Identify which cell holds the provided text, then report its [x, y] central coordinate. 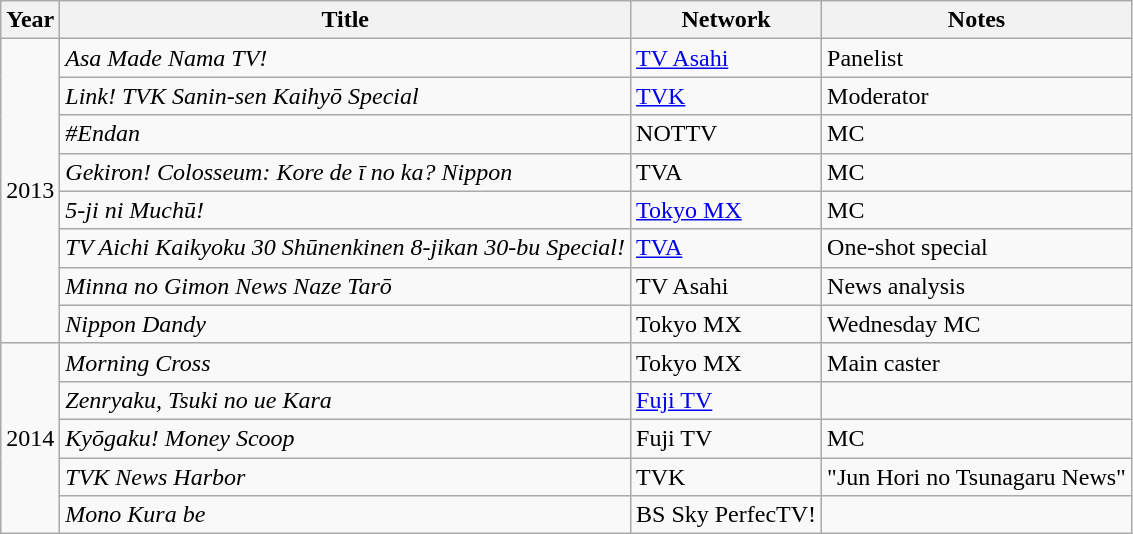
Zenryaku, Tsuki no ue Kara [346, 400]
5-ji ni Muchū! [346, 210]
Title [346, 20]
TVK News Harbor [346, 477]
Main caster [977, 362]
Minna no Gimon News Naze Tarō [346, 286]
Network [726, 20]
"Jun Hori no Tsunagaru News" [977, 477]
One-shot special [977, 248]
Kyōgaku! Money Scoop [346, 438]
BS Sky PerfecTV! [726, 515]
Nippon Dandy [346, 324]
2014 [30, 438]
Gekiron! Colosseum: Kore de ī no ka? Nippon [346, 172]
News analysis [977, 286]
Panelist [977, 58]
2013 [30, 191]
NOTTV [726, 134]
Moderator [977, 96]
Wednesday MC [977, 324]
Link! TVK Sanin-sen Kaihyō Special [346, 96]
Morning Cross [346, 362]
#Endan [346, 134]
TV Aichi Kaikyoku 30 Shūnenkinen 8-jikan 30-bu Special! [346, 248]
Year [30, 20]
Mono Kura be [346, 515]
Asa Made Nama TV! [346, 58]
Notes [977, 20]
